Detect which cell encompasses the target text, then output its [x, y] center coordinate. 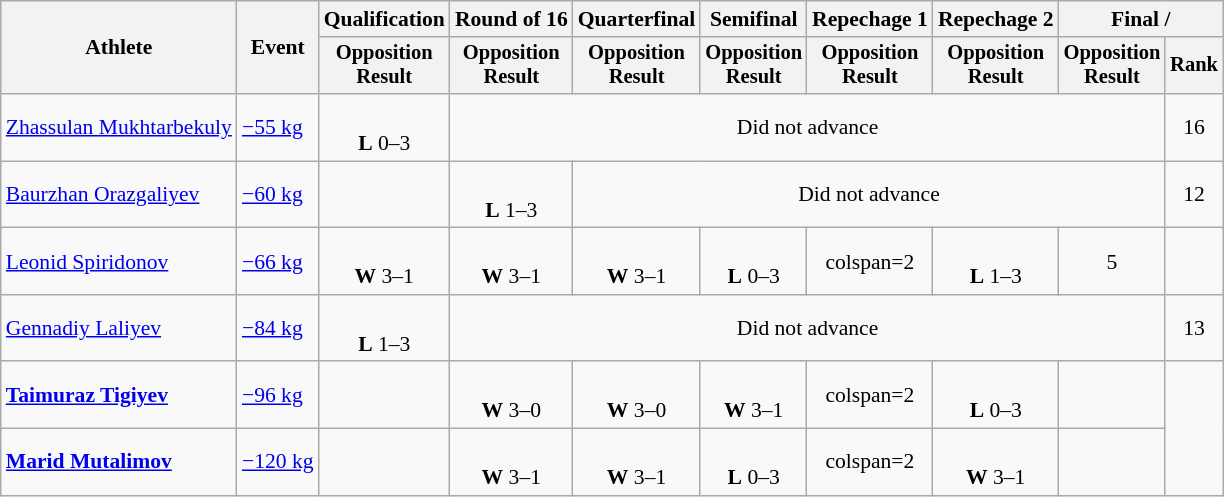
Taimuraz Tigiyev [119, 396]
Rank [1194, 66]
Repechage 2 [996, 19]
Repechage 1 [870, 19]
−120 kg [278, 462]
−84 kg [278, 328]
Round of 16 [512, 19]
Zhassulan Mukhtarbekuly [119, 128]
5 [1112, 262]
Event [278, 48]
−96 kg [278, 396]
13 [1194, 328]
Semifinal [754, 19]
Qualification [384, 19]
−66 kg [278, 262]
12 [1194, 194]
Gennadiy Laliyev [119, 328]
Leonid Spiridonov [119, 262]
Marid Mutalimov [119, 462]
16 [1194, 128]
Quarterfinal [637, 19]
Athlete [119, 48]
−55 kg [278, 128]
−60 kg [278, 194]
Baurzhan Orazgaliyev [119, 194]
Final / [1141, 19]
